Detect which cell encompasses the target text, then output its [X, Y] center coordinate. 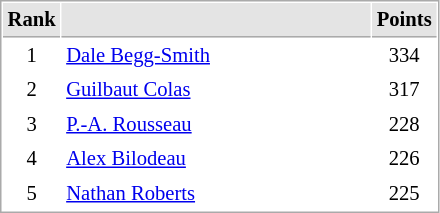
3 [32, 124]
Points [404, 20]
225 [404, 194]
317 [404, 90]
Rank [32, 20]
Guilbaut Colas [216, 90]
P.-A. Rousseau [216, 124]
228 [404, 124]
Nathan Roberts [216, 194]
Alex Bilodeau [216, 158]
226 [404, 158]
Dale Begg-Smith [216, 56]
2 [32, 90]
334 [404, 56]
1 [32, 56]
5 [32, 194]
4 [32, 158]
